Capture the cell that displays the provided text and extract its [x, y] central coordinate. 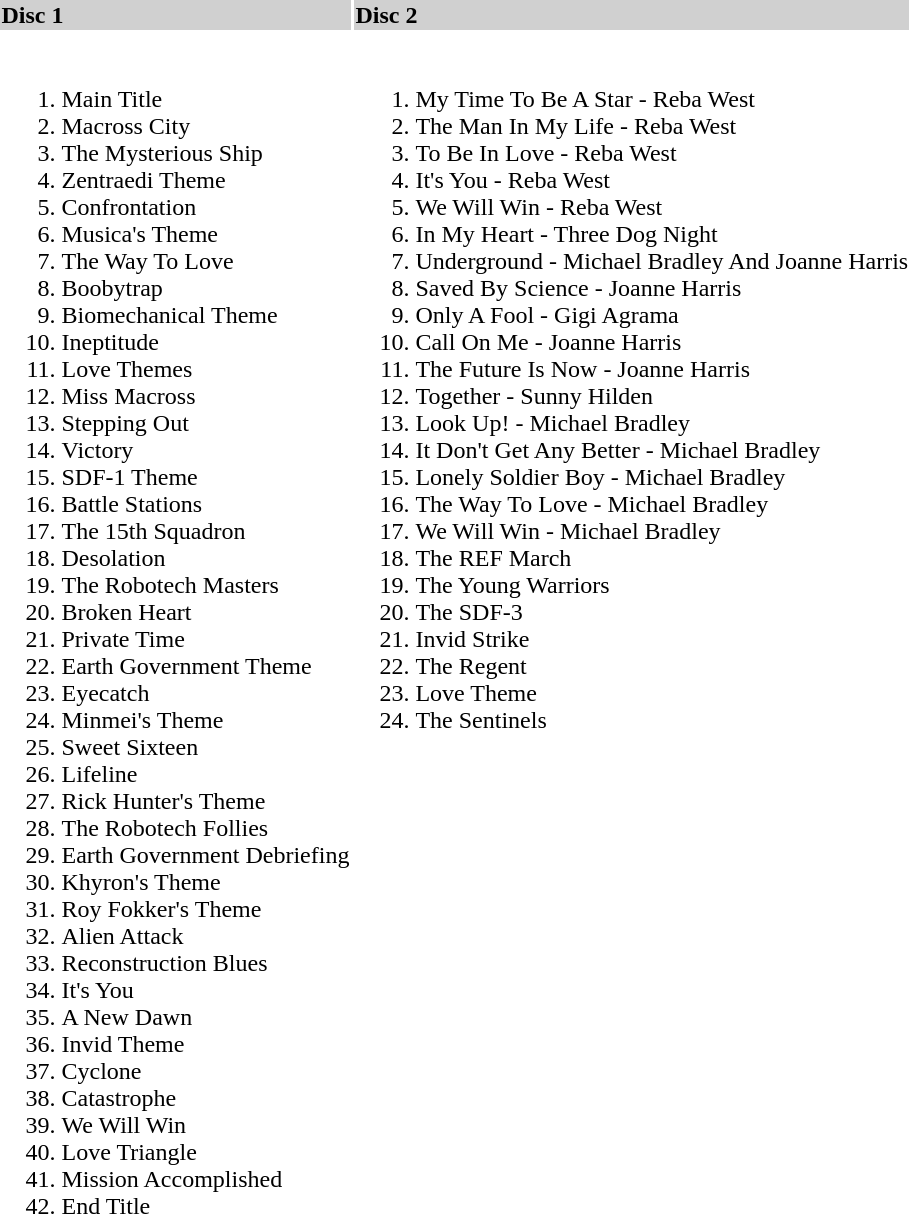
Disc 1 [176, 15]
